Detect which cell encompasses the target text, then output its [x, y] center coordinate. 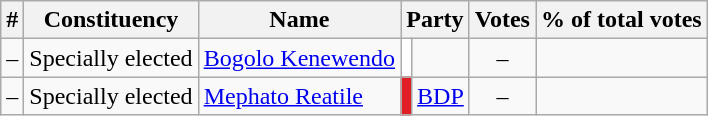
BDP [441, 96]
Party [434, 20]
Votes [502, 20]
Constituency [111, 20]
Bogolo Kenewendo [299, 58]
% of total votes [622, 20]
# [12, 20]
Name [299, 20]
Mephato Reatile [299, 96]
